Provide the (X, Y) coordinate of the cell's center where the given text is located.  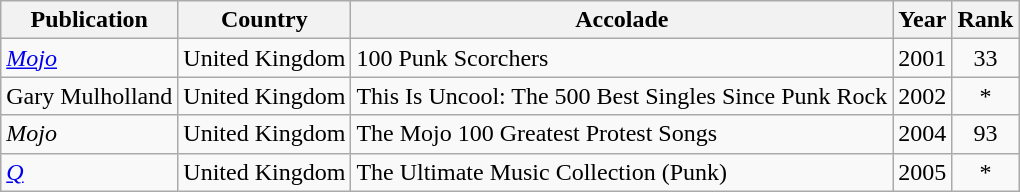
Gary Mulholland (90, 96)
The Ultimate Music Collection (Punk) (622, 172)
Year (922, 20)
93 (986, 134)
Q (90, 172)
100 Punk Scorchers (622, 58)
2004 (922, 134)
2001 (922, 58)
Country (264, 20)
Accolade (622, 20)
2002 (922, 96)
33 (986, 58)
2005 (922, 172)
Rank (986, 20)
This Is Uncool: The 500 Best Singles Since Punk Rock (622, 96)
Publication (90, 20)
The Mojo 100 Greatest Protest Songs (622, 134)
